Identify which cell holds the provided text, then report its [X, Y] central coordinate. 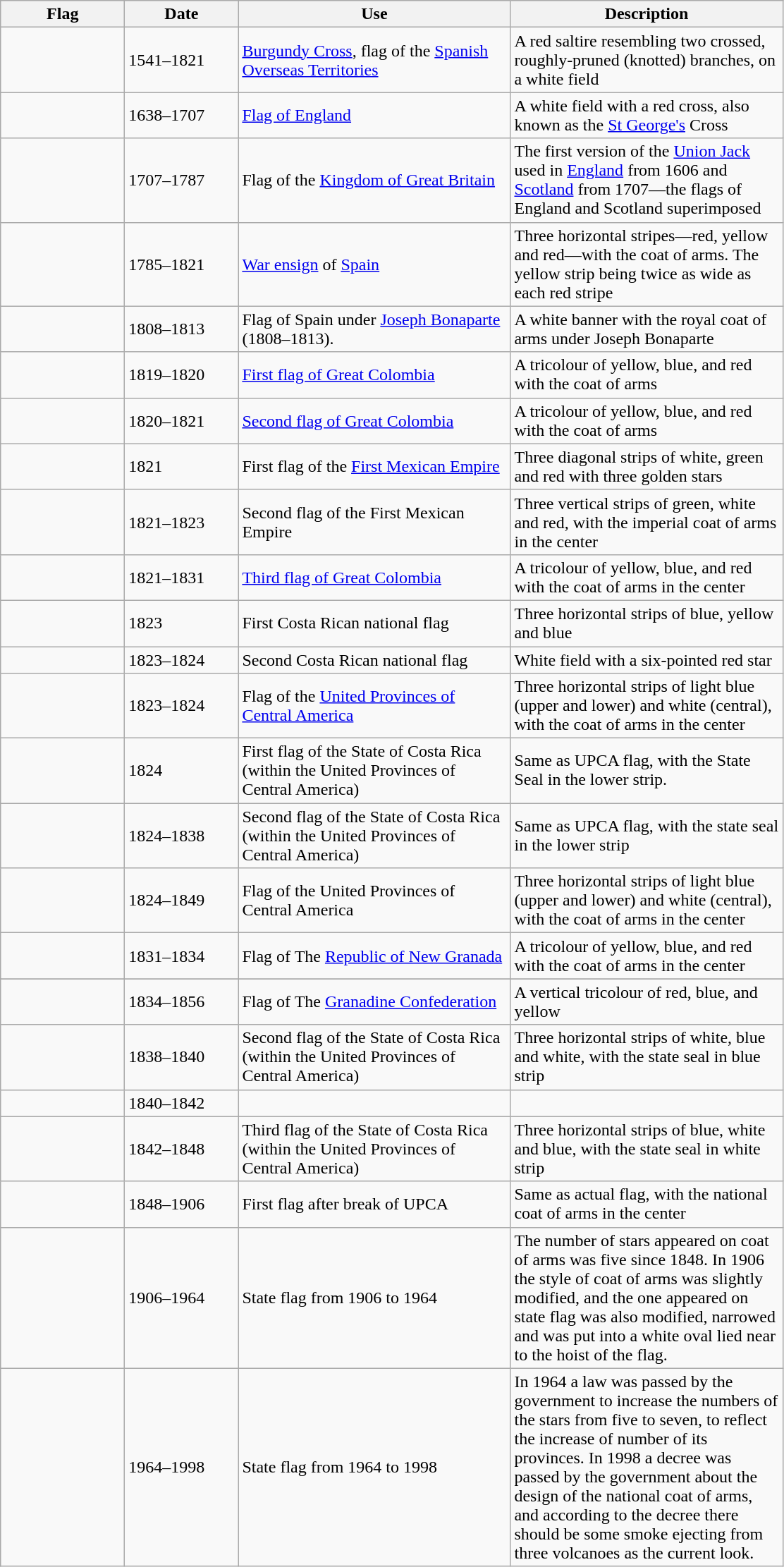
Three vertical strips of green, white and red, with the imperial coat of arms in the center [647, 522]
Flag [63, 14]
A vertical tricolour of red, blue, and yellow [647, 1001]
Third flag of the State of Costa Rica (within the United Provinces of Central America) [374, 1149]
Flag of England [374, 116]
Three horizontal strips of white, blue and white, with the state seal in blue strip [647, 1057]
Flag of The Republic of New Granada [374, 956]
1785–1821 [182, 264]
A white banner with the royal coat of arms under Joseph Bonaparte [647, 329]
First flag after break of UPCA [374, 1205]
A white field with a red cross, also known as the St George's Cross [647, 116]
Three horizontal strips of blue, white and blue, with the state seal in white strip [647, 1149]
Three horizontal stripes—red, yellow and red—with the coat of arms. The yellow strip being twice as wide as each red stripe [647, 264]
Three horizontal strips of blue, yellow and blue [647, 623]
1821–1831 [182, 577]
Same as actual flag, with the national coat of arms in the center [647, 1205]
Flag of Spain under Joseph Bonaparte (1808–1813). [374, 329]
Second flag of the First Mexican Empire [374, 522]
State flag from 1906 to 1964 [374, 1298]
1707–1787 [182, 181]
Description [647, 14]
1842–1848 [182, 1149]
Third flag of Great Colombia [374, 577]
1823 [182, 623]
Second Costa Rican national flag [374, 659]
Same as UPCA flag, with the State Seal in the lower strip. [647, 771]
Use [374, 14]
1824 [182, 771]
1541–1821 [182, 60]
War ensign of Spain [374, 264]
Date [182, 14]
Flag of the Kingdom of Great Britain [374, 181]
1824–1838 [182, 836]
1820–1821 [182, 420]
First flag of Great Colombia [374, 375]
1831–1834 [182, 956]
Three diagonal strips of white, green and red with three golden stars [647, 467]
1906–1964 [182, 1298]
1819–1820 [182, 375]
1638–1707 [182, 116]
1834–1856 [182, 1001]
1848–1906 [182, 1205]
First Costa Rican national flag [374, 623]
1821–1823 [182, 522]
1964–1998 [182, 1467]
1824–1849 [182, 901]
First flag of the First Mexican Empire [374, 467]
White field with a six-pointed red star [647, 659]
1838–1840 [182, 1057]
Flag of The Granadine Confederation [374, 1001]
Same as UPCA flag, with the state seal in the lower strip [647, 836]
First flag of the State of Costa Rica (within the United Provinces of Central America) [374, 771]
The first version of the Union Jack used in England from 1606 and Scotland from 1707—the flags of England and Scotland superimposed [647, 181]
Burgundy Cross, flag of the Spanish Overseas Territories [374, 60]
State flag from 1964 to 1998 [374, 1467]
1808–1813 [182, 329]
1821 [182, 467]
A red saltire resembling two crossed, roughly-pruned (knotted) branches, on a white field [647, 60]
Second flag of Great Colombia [374, 420]
1840–1842 [182, 1103]
